Locate the cell with the specified text and output its (x, y) center coordinate. 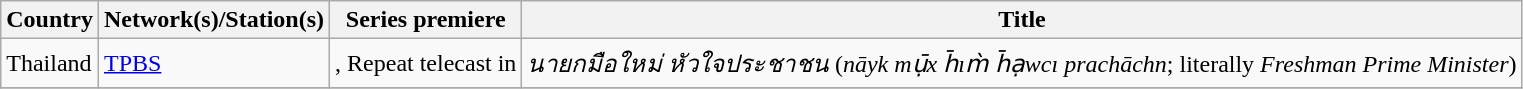
Title (1022, 20)
Thailand (50, 64)
Country (50, 20)
TPBS (214, 64)
, Repeat telecast in (426, 64)
Series premiere (426, 20)
นายกมือใหม่ หัวใจประชาชน (nāyk mụ̄x h̄ım̀ h̄ạwcı prachāchn; literally Freshman Prime Minister) (1022, 64)
Network(s)/Station(s) (214, 20)
